Pinpoint the cell where the given text exists, returning its (X, Y) midpoint coordinate. 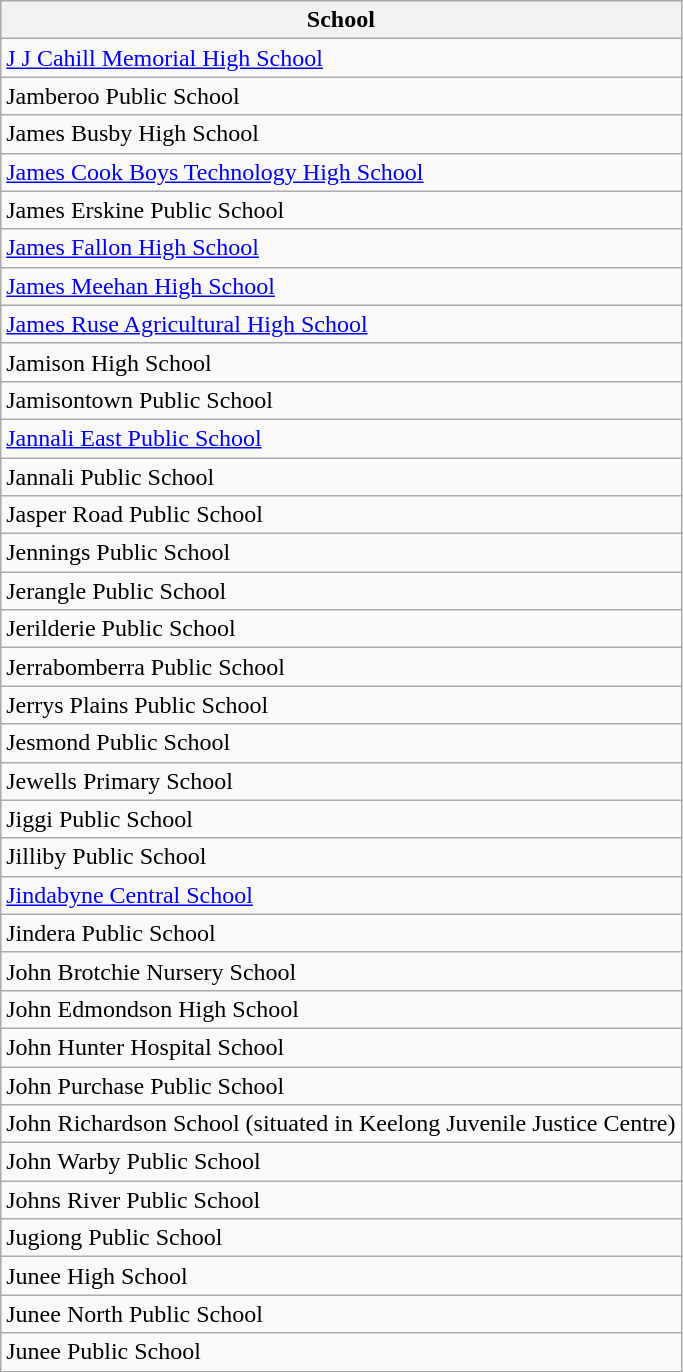
Jennings Public School (341, 553)
Jindabyne Central School (341, 895)
Jasper Road Public School (341, 515)
James Ruse Agricultural High School (341, 324)
John Hunter Hospital School (341, 1047)
James Meehan High School (341, 286)
Jerrys Plains Public School (341, 705)
Junee High School (341, 1276)
James Erskine Public School (341, 210)
Jewells Primary School (341, 781)
Jugiong Public School (341, 1238)
Jerangle Public School (341, 591)
Jannali East Public School (341, 438)
James Cook Boys Technology High School (341, 172)
John Purchase Public School (341, 1085)
Jerrabomberra Public School (341, 667)
Jamisontown Public School (341, 400)
Johns River Public School (341, 1200)
Jiggi Public School (341, 819)
James Fallon High School (341, 248)
Jerilderie Public School (341, 629)
J J Cahill Memorial High School (341, 58)
Junee Public School (341, 1352)
John Warby Public School (341, 1162)
John Edmondson High School (341, 1009)
James Busby High School (341, 134)
Jilliby Public School (341, 857)
Jamberoo Public School (341, 96)
John Richardson School (situated in Keelong Juvenile Justice Centre) (341, 1124)
School (341, 20)
John Brotchie Nursery School (341, 971)
Jindera Public School (341, 933)
Jesmond Public School (341, 743)
Junee North Public School (341, 1314)
Jannali Public School (341, 477)
Jamison High School (341, 362)
